Extract the [x, y] coordinate from the center of the cell holding the provided text.  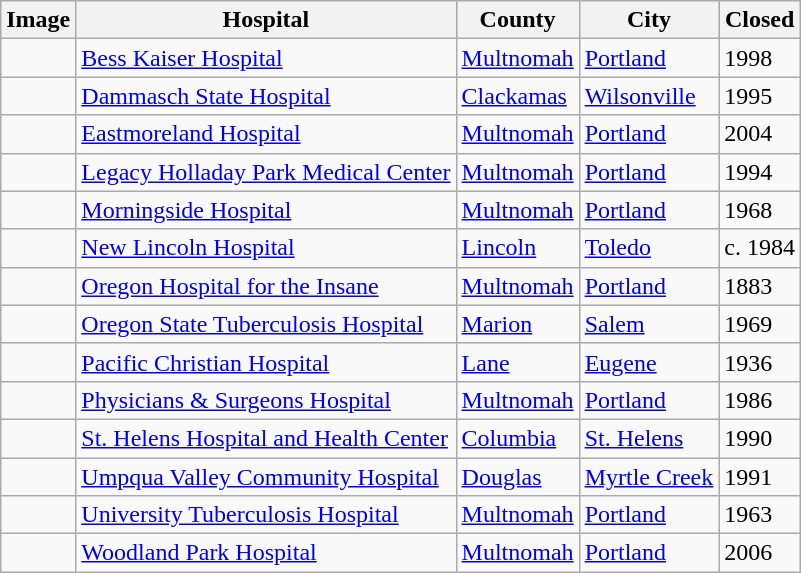
Wilsonville [649, 96]
1994 [760, 172]
Bess Kaiser Hospital [266, 58]
Closed [760, 20]
Clackamas [518, 96]
St. Helens Hospital and Health Center [266, 438]
Salem [649, 324]
County [518, 20]
2006 [760, 553]
1998 [760, 58]
Woodland Park Hospital [266, 553]
1936 [760, 362]
Lane [518, 362]
Eastmoreland Hospital [266, 134]
Dammasch State Hospital [266, 96]
c. 1984 [760, 248]
Image [38, 20]
New Lincoln Hospital [266, 248]
1963 [760, 515]
Oregon Hospital for the Insane [266, 286]
Hospital [266, 20]
1991 [760, 477]
Umpqua Valley Community Hospital [266, 477]
Legacy Holladay Park Medical Center [266, 172]
St. Helens [649, 438]
Morningside Hospital [266, 210]
Eugene [649, 362]
Physicians & Surgeons Hospital [266, 400]
1968 [760, 210]
Columbia [518, 438]
Oregon State Tuberculosis Hospital [266, 324]
Myrtle Creek [649, 477]
Douglas [518, 477]
1995 [760, 96]
University Tuberculosis Hospital [266, 515]
1969 [760, 324]
Marion [518, 324]
Pacific Christian Hospital [266, 362]
1990 [760, 438]
Toledo [649, 248]
1883 [760, 286]
2004 [760, 134]
City [649, 20]
1986 [760, 400]
Lincoln [518, 248]
